Return (x, y) of the center of cell containing provided text 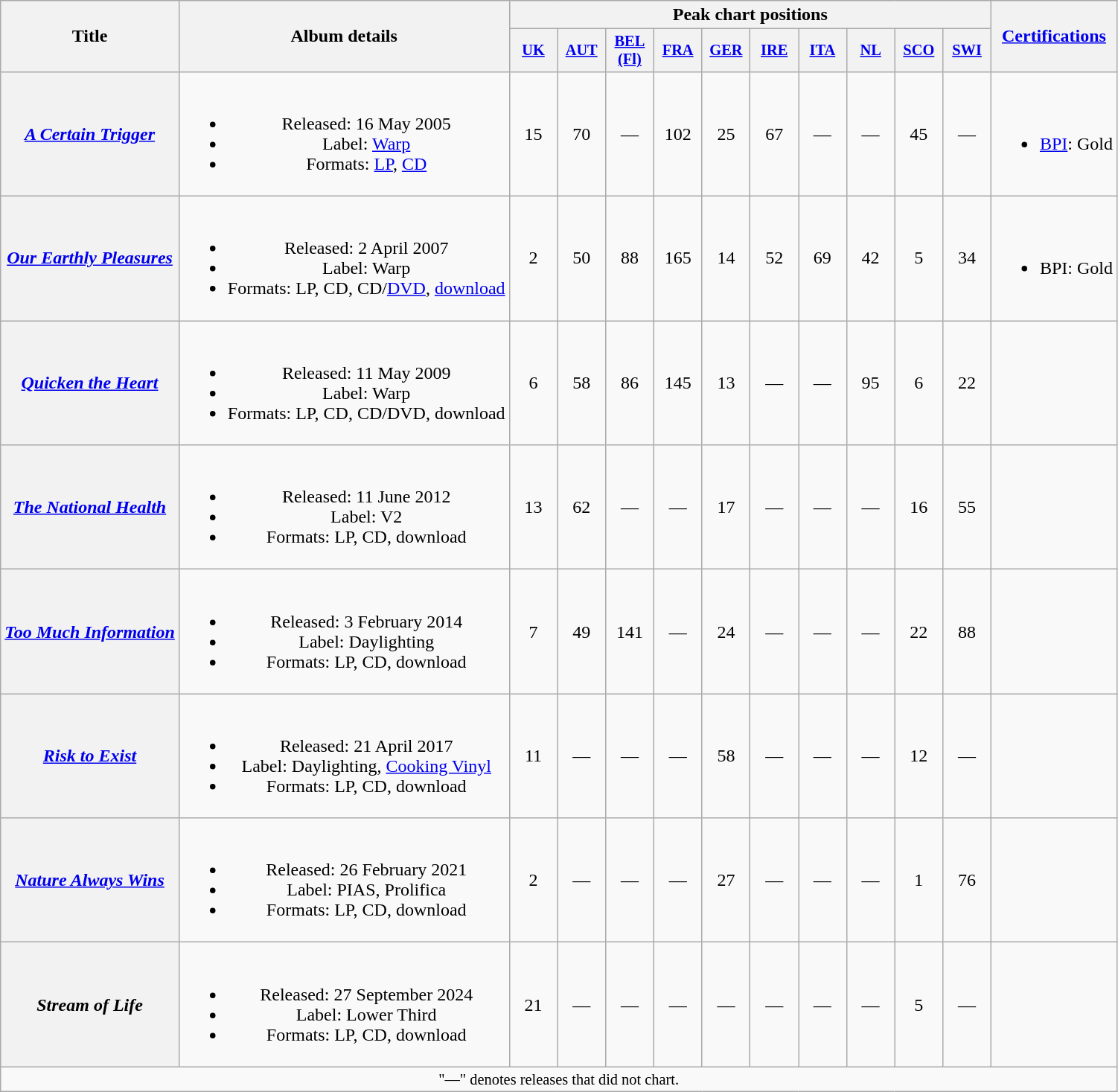
Too Much Information (90, 631)
12 (919, 756)
50 (582, 259)
55 (968, 508)
FRA (677, 51)
Released: 21 April 2017Label: Daylighting, Cooking VinylFormats: LP, CD, download (344, 756)
165 (677, 259)
1 (919, 880)
14 (726, 259)
SWI (968, 51)
Our Earthly Pleasures (90, 259)
49 (582, 631)
21 (533, 1005)
7 (533, 631)
Certifications (1054, 36)
Risk to Exist (90, 756)
27 (726, 880)
Released: 11 June 2012Label: V2Formats: LP, CD, download (344, 508)
The National Health (90, 508)
102 (677, 134)
SCO (919, 51)
70 (582, 134)
86 (630, 383)
52 (774, 259)
NL (871, 51)
95 (871, 383)
15 (533, 134)
AUT (582, 51)
42 (871, 259)
16 (919, 508)
Released: 11 May 2009Label: WarpFormats: LP, CD, CD/DVD, download (344, 383)
17 (726, 508)
Stream of Life (90, 1005)
Title (90, 36)
62 (582, 508)
69 (822, 259)
141 (630, 631)
Album details (344, 36)
Quicken the Heart (90, 383)
45 (919, 134)
BEL (Fl) (630, 51)
67 (774, 134)
UK (533, 51)
24 (726, 631)
A Certain Trigger (90, 134)
Released: 26 February 2021Label: PIAS, ProlificaFormats: LP, CD, download (344, 880)
34 (968, 259)
145 (677, 383)
25 (726, 134)
76 (968, 880)
Released: 2 April 2007Label: WarpFormats: LP, CD, CD/DVD, download (344, 259)
11 (533, 756)
GER (726, 51)
IRE (774, 51)
Released: 27 September 2024Label: Lower ThirdFormats: LP, CD, download (344, 1005)
Released: 16 May 2005Label: WarpFormats: LP, CD (344, 134)
"—" denotes releases that did not chart. (559, 1079)
Peak chart positions (750, 15)
Released: 3 February 2014Label: DaylightingFormats: LP, CD, download (344, 631)
Nature Always Wins (90, 880)
ITA (822, 51)
